Return (x, y) of the center of cell containing provided text 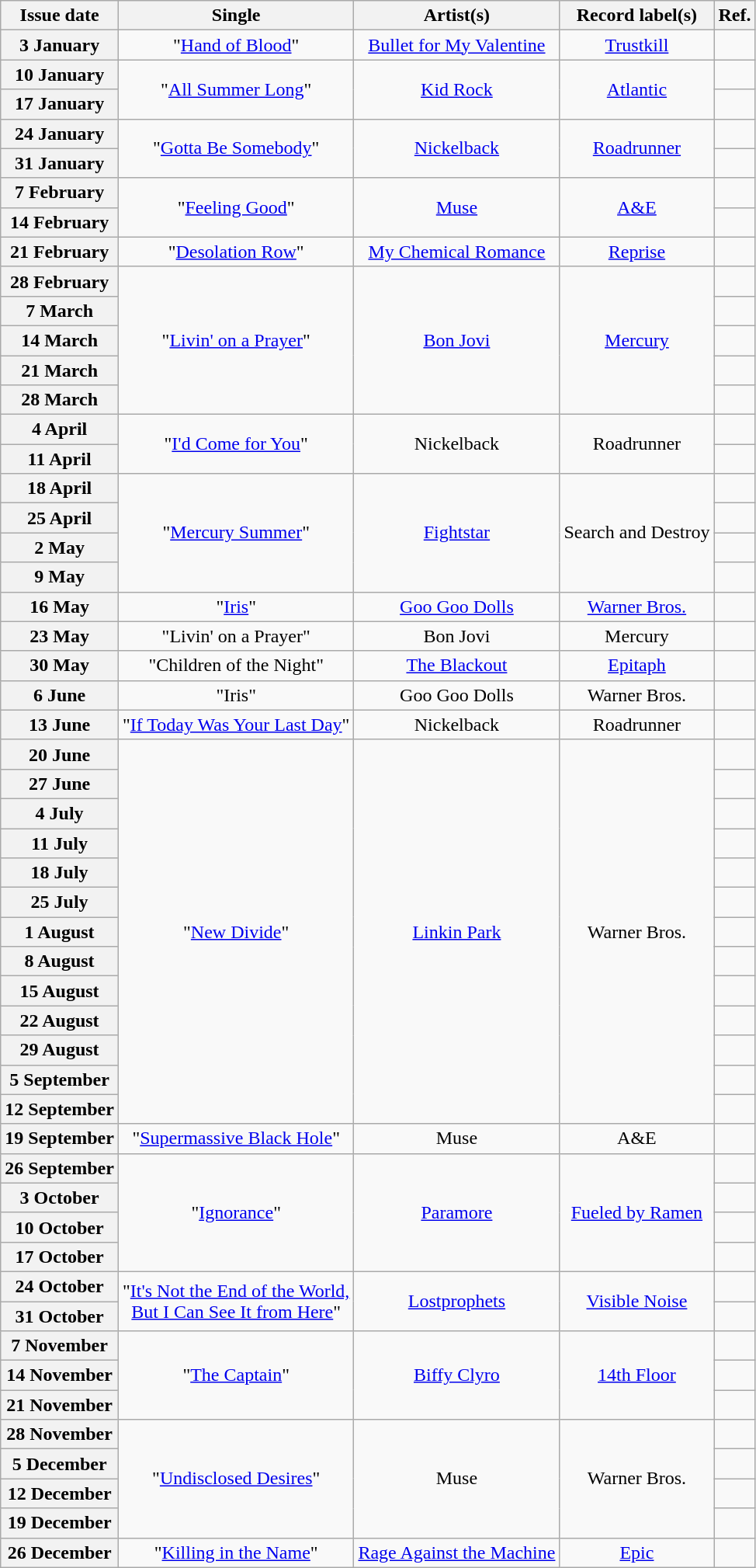
Lostprophets (456, 1301)
"Hand of Blood" (236, 45)
Epic (636, 1552)
21 March (60, 370)
Biffy Clyro (456, 1375)
21 February (60, 252)
9 May (60, 577)
Linkin Park (456, 932)
24 October (60, 1286)
14 November (60, 1375)
7 February (60, 193)
Record label(s) (636, 16)
19 September (60, 1139)
4 July (60, 813)
8 August (60, 961)
5 September (60, 1080)
Paramore (456, 1212)
19 December (60, 1523)
18 April (60, 488)
27 June (60, 784)
Ref. (734, 16)
Trustkill (636, 45)
10 October (60, 1227)
Kid Rock (456, 89)
"Mercury Summer" (236, 533)
The Blackout (456, 666)
16 May (60, 607)
Bullet for My Valentine (456, 45)
28 November (60, 1434)
"Undisclosed Desires" (236, 1479)
25 April (60, 518)
18 July (60, 873)
"Supermassive Black Hole" (236, 1139)
14th Floor (636, 1375)
"The Captain" (236, 1375)
"It's Not the End of the World,But I Can See It from Here" (236, 1301)
"Desolation Row" (236, 252)
29 August (60, 1050)
"I'd Come for You" (236, 444)
Epitaph (636, 666)
26 December (60, 1552)
31 October (60, 1316)
25 July (60, 902)
15 August (60, 991)
17 October (60, 1257)
7 March (60, 311)
21 November (60, 1405)
"Killing in the Name" (236, 1552)
Issue date (60, 16)
2 May (60, 548)
Atlantic (636, 89)
Single (236, 16)
Artist(s) (456, 16)
11 April (60, 459)
1 August (60, 932)
"New Divide" (236, 932)
14 February (60, 222)
3 January (60, 45)
"Gotta Be Somebody" (236, 148)
13 June (60, 725)
"Feeling Good" (236, 207)
Fightstar (456, 533)
Visible Noise (636, 1301)
Search and Destroy (636, 533)
5 December (60, 1464)
11 July (60, 843)
"All Summer Long" (236, 89)
20 June (60, 754)
4 April (60, 429)
Reprise (636, 252)
24 January (60, 134)
6 June (60, 695)
Fueled by Ramen (636, 1212)
My Chemical Romance (456, 252)
"If Today Was Your Last Day" (236, 725)
22 August (60, 1020)
23 May (60, 636)
12 September (60, 1109)
3 October (60, 1198)
7 November (60, 1346)
"Ignorance" (236, 1212)
12 December (60, 1493)
14 March (60, 340)
28 March (60, 400)
"Children of the Night" (236, 666)
28 February (60, 281)
Rage Against the Machine (456, 1552)
10 January (60, 75)
17 January (60, 104)
30 May (60, 666)
31 January (60, 163)
26 September (60, 1168)
